From the cell containing the given text, extract its center point as (x, y) coordinate. 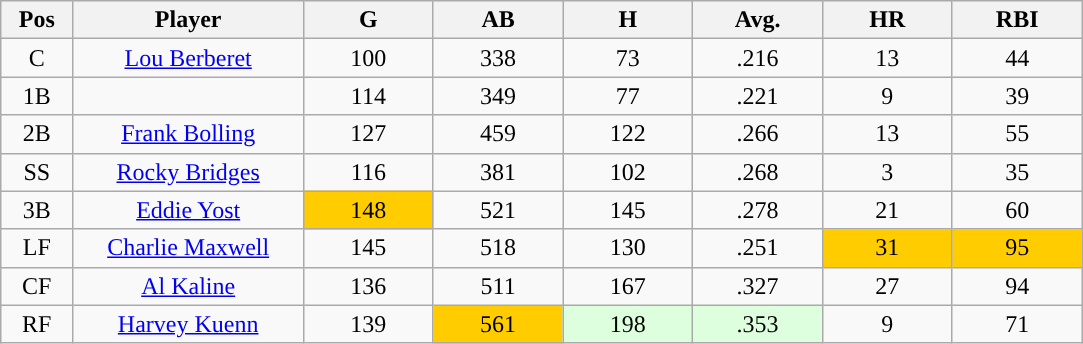
127 (368, 134)
122 (628, 134)
.278 (758, 210)
130 (628, 248)
Pos (37, 20)
139 (368, 324)
136 (368, 286)
39 (1017, 96)
HR (887, 20)
459 (498, 134)
.268 (758, 172)
RBI (1017, 20)
338 (498, 58)
3B (37, 210)
518 (498, 248)
511 (498, 286)
71 (1017, 324)
44 (1017, 58)
198 (628, 324)
114 (368, 96)
55 (1017, 134)
561 (498, 324)
AB (498, 20)
.251 (758, 248)
.216 (758, 58)
.353 (758, 324)
Harvey Kuenn (188, 324)
Avg. (758, 20)
148 (368, 210)
RF (37, 324)
100 (368, 58)
Eddie Yost (188, 210)
94 (1017, 286)
G (368, 20)
1B (37, 96)
167 (628, 286)
LF (37, 248)
27 (887, 286)
Frank Bolling (188, 134)
Rocky Bridges (188, 172)
.266 (758, 134)
H (628, 20)
2B (37, 134)
35 (1017, 172)
349 (498, 96)
Charlie Maxwell (188, 248)
SS (37, 172)
21 (887, 210)
CF (37, 286)
102 (628, 172)
31 (887, 248)
C (37, 58)
Al Kaline (188, 286)
.327 (758, 286)
3 (887, 172)
521 (498, 210)
73 (628, 58)
Player (188, 20)
60 (1017, 210)
381 (498, 172)
77 (628, 96)
.221 (758, 96)
95 (1017, 248)
116 (368, 172)
Lou Berberet (188, 58)
